Locate the cell with the specified text and output its (x, y) center coordinate. 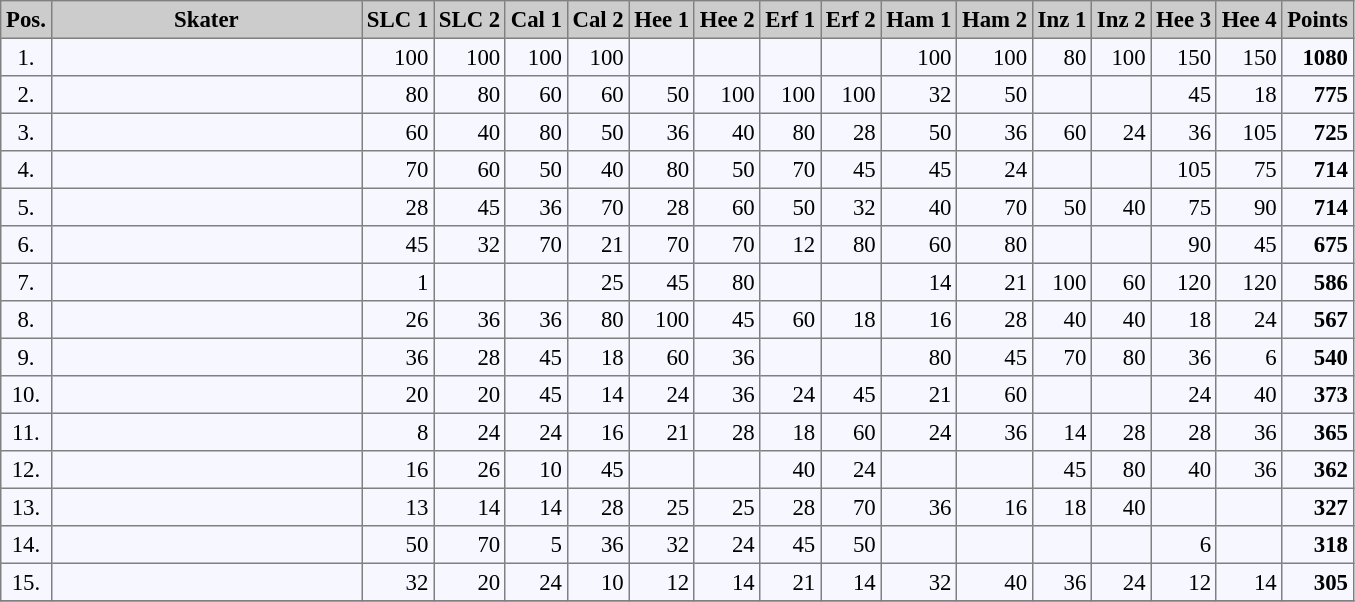
Ham 1 (919, 20)
SLC 1 (398, 20)
2. (26, 95)
Skater (206, 20)
1 (398, 282)
327 (1318, 507)
318 (1318, 545)
Inz 1 (1062, 20)
15. (26, 582)
10. (26, 395)
Pos. (26, 20)
Points (1318, 20)
1080 (1318, 57)
3. (26, 132)
Cal 2 (598, 20)
362 (1318, 470)
13. (26, 507)
725 (1318, 132)
540 (1318, 357)
1. (26, 57)
Erf 1 (790, 20)
365 (1318, 432)
567 (1318, 320)
12. (26, 470)
14. (26, 545)
Cal 1 (536, 20)
6. (26, 245)
373 (1318, 395)
Hee 2 (727, 20)
7. (26, 282)
Inz 2 (1122, 20)
5. (26, 207)
4. (26, 170)
SLC 2 (470, 20)
305 (1318, 582)
675 (1318, 245)
Hee 4 (1249, 20)
Ham 2 (995, 20)
586 (1318, 282)
Hee 3 (1184, 20)
Hee 1 (662, 20)
8. (26, 320)
9. (26, 357)
13 (398, 507)
Erf 2 (850, 20)
5 (536, 545)
8 (398, 432)
11. (26, 432)
775 (1318, 95)
